Detect which cell encompasses the target text, then output its (X, Y) center coordinate. 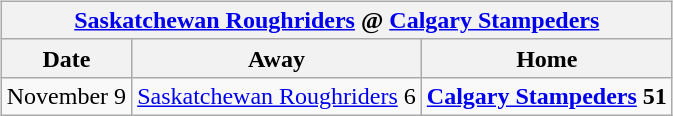
Date (66, 58)
Calgary Stampeders 51 (546, 96)
November 9 (66, 96)
Saskatchewan Roughriders 6 (277, 96)
Away (277, 58)
Home (546, 58)
Saskatchewan Roughriders @ Calgary Stampeders (336, 20)
